Determine the [X, Y] coordinate at the center of the cell enclosing the given text.  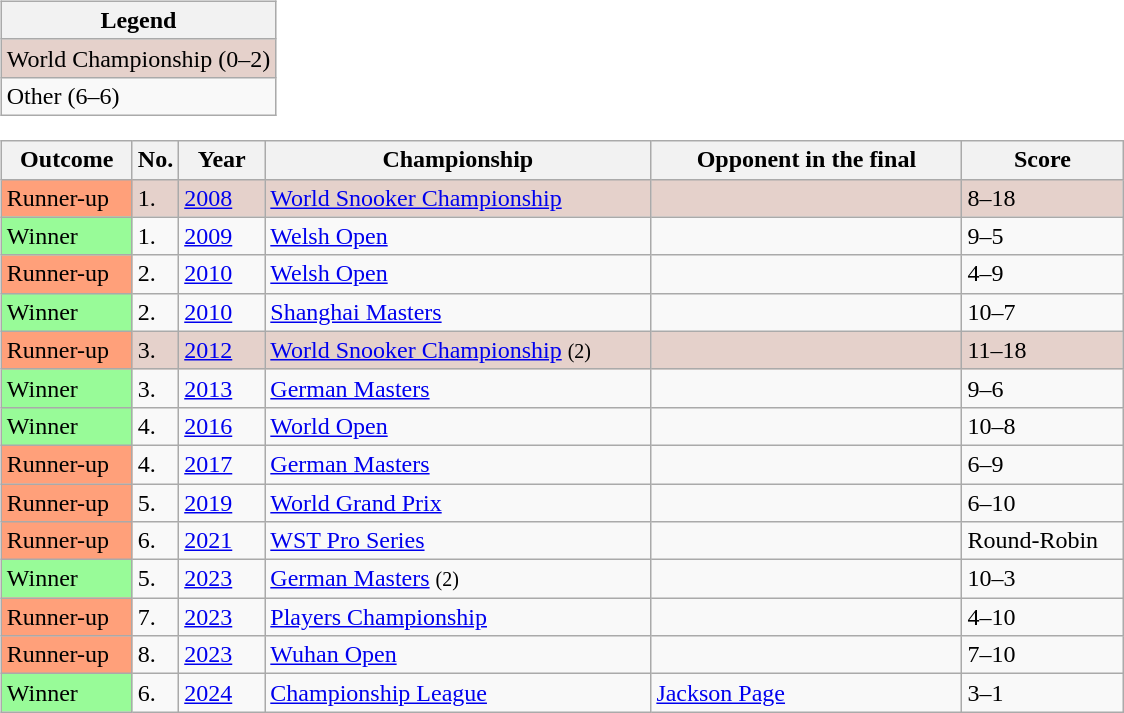
WST Pro Series [458, 541]
Other (6–6) [138, 96]
10–3 [1042, 579]
Shanghai Masters [458, 312]
2021 [222, 541]
No. [155, 160]
2016 [222, 426]
Championship League [458, 693]
German Masters (2) [458, 579]
Outcome [66, 160]
Championship [458, 160]
2017 [222, 464]
8–18 [1042, 198]
2024 [222, 693]
3–1 [1042, 693]
7–10 [1042, 655]
2008 [222, 198]
2009 [222, 236]
World Snooker Championship [458, 198]
10–7 [1042, 312]
10–8 [1042, 426]
Jackson Page [806, 693]
Opponent in the final [806, 160]
4–9 [1042, 274]
4–10 [1042, 617]
World Grand Prix [458, 503]
6–9 [1042, 464]
8. [155, 655]
World Snooker Championship (2) [458, 350]
World Championship (0–2) [138, 58]
Year [222, 160]
6–10 [1042, 503]
Round-Robin [1042, 541]
Players Championship [458, 617]
11–18 [1042, 350]
Legend [138, 20]
2013 [222, 388]
Score [1042, 160]
9–6 [1042, 388]
9–5 [1042, 236]
7. [155, 617]
2012 [222, 350]
World Open [458, 426]
2019 [222, 503]
Wuhan Open [458, 655]
